Identify which cell holds the provided text, then report its (x, y) central coordinate. 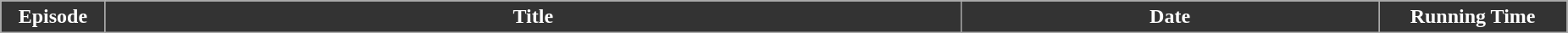
Running Time (1473, 17)
Date (1171, 17)
Episode (53, 17)
Title (534, 17)
